Identify which cell holds the provided text, then report its (x, y) central coordinate. 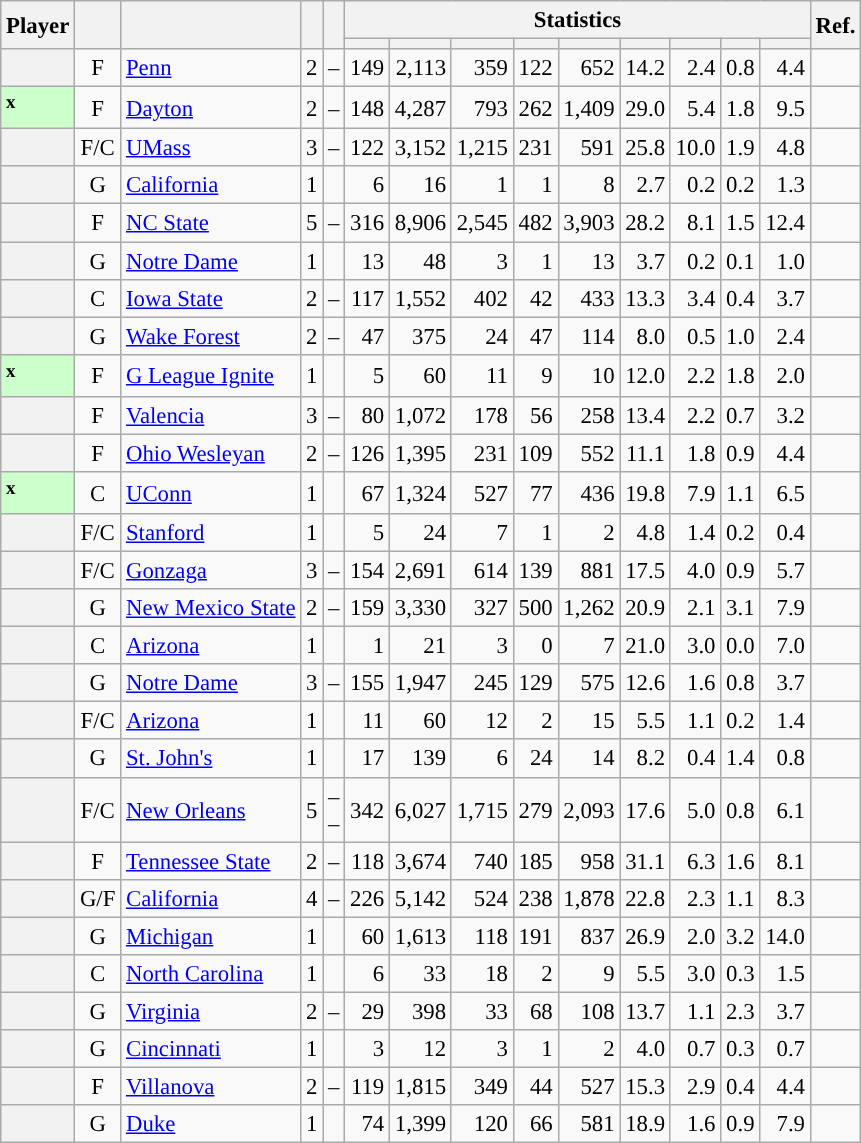
10.0 (695, 148)
1,552 (421, 298)
433 (589, 298)
Duke (211, 1124)
17.6 (645, 810)
22.8 (645, 898)
0.1 (740, 261)
238 (536, 898)
2,113 (421, 68)
1,395 (421, 453)
17 (368, 759)
6.5 (785, 493)
Iowa State (211, 298)
191 (536, 936)
262 (536, 108)
185 (536, 861)
Penn (211, 68)
114 (589, 336)
9.5 (785, 108)
Gonzaga (211, 571)
614 (482, 571)
26.9 (645, 936)
Virginia (211, 1011)
21 (421, 646)
482 (536, 223)
0.5 (695, 336)
6.3 (695, 861)
1.9 (740, 148)
15.3 (645, 1086)
6.1 (785, 810)
1,613 (421, 936)
18 (482, 974)
12.4 (785, 223)
2,093 (589, 810)
New Orleans (211, 810)
5.0 (695, 810)
67 (368, 493)
14.0 (785, 936)
North Carolina (211, 974)
28.2 (645, 223)
8,906 (421, 223)
178 (482, 416)
740 (482, 861)
G/F (98, 898)
1,878 (589, 898)
1.3 (785, 185)
66 (536, 1124)
–– (334, 810)
126 (368, 453)
575 (589, 683)
1,947 (421, 683)
Michigan (211, 936)
19.8 (645, 493)
29.0 (645, 108)
44 (536, 1086)
8 (589, 185)
1,215 (482, 148)
117 (368, 298)
279 (536, 810)
3.1 (740, 608)
Wake Forest (211, 336)
2,545 (482, 223)
652 (589, 68)
3,674 (421, 861)
11.1 (645, 453)
1,409 (589, 108)
6,027 (421, 810)
359 (482, 68)
349 (482, 1086)
958 (589, 861)
74 (368, 1124)
581 (589, 1124)
14.2 (645, 68)
4,287 (421, 108)
3.4 (695, 298)
NC State (211, 223)
1,715 (482, 810)
Valencia (211, 416)
8.0 (645, 336)
UMass (211, 148)
Tennessee State (211, 861)
13.4 (645, 416)
0 (536, 646)
77 (536, 493)
1,324 (421, 493)
2.9 (695, 1086)
119 (368, 1086)
80 (368, 416)
New Mexico State (211, 608)
793 (482, 108)
Dayton (211, 108)
17.5 (645, 571)
St. John's (211, 759)
3,152 (421, 148)
226 (368, 898)
Player (38, 25)
245 (482, 683)
UConn (211, 493)
316 (368, 223)
68 (536, 1011)
8.2 (645, 759)
Stanford (211, 533)
14 (589, 759)
375 (421, 336)
Cincinnati (211, 1049)
881 (589, 571)
159 (368, 608)
13.3 (645, 298)
2.1 (695, 608)
3,330 (421, 608)
G League Ignite (211, 375)
42 (536, 298)
402 (482, 298)
18.9 (645, 1124)
5.4 (695, 108)
Ref. (835, 25)
31.1 (645, 861)
2,691 (421, 571)
21.0 (645, 646)
56 (536, 416)
12.6 (645, 683)
837 (589, 936)
Villanova (211, 1086)
48 (421, 261)
1,072 (421, 416)
342 (368, 810)
552 (589, 453)
Statistics (578, 20)
15 (589, 721)
398 (421, 1011)
1,262 (589, 608)
591 (589, 148)
20.9 (645, 608)
108 (589, 1011)
129 (536, 683)
5.7 (785, 571)
258 (589, 416)
155 (368, 683)
12.0 (645, 375)
1,399 (421, 1124)
25.8 (645, 148)
109 (536, 453)
120 (482, 1124)
5,142 (421, 898)
7.0 (785, 646)
16 (421, 185)
Ohio Wesleyan (211, 453)
154 (368, 571)
13.7 (645, 1011)
4 (312, 898)
0.0 (740, 646)
436 (589, 493)
148 (368, 108)
2.7 (645, 185)
3,903 (589, 223)
1,815 (421, 1086)
524 (482, 898)
500 (536, 608)
8.3 (785, 898)
29 (368, 1011)
149 (368, 68)
10 (589, 375)
327 (482, 608)
